From the cell containing the given text, extract its center point as (x, y) coordinate. 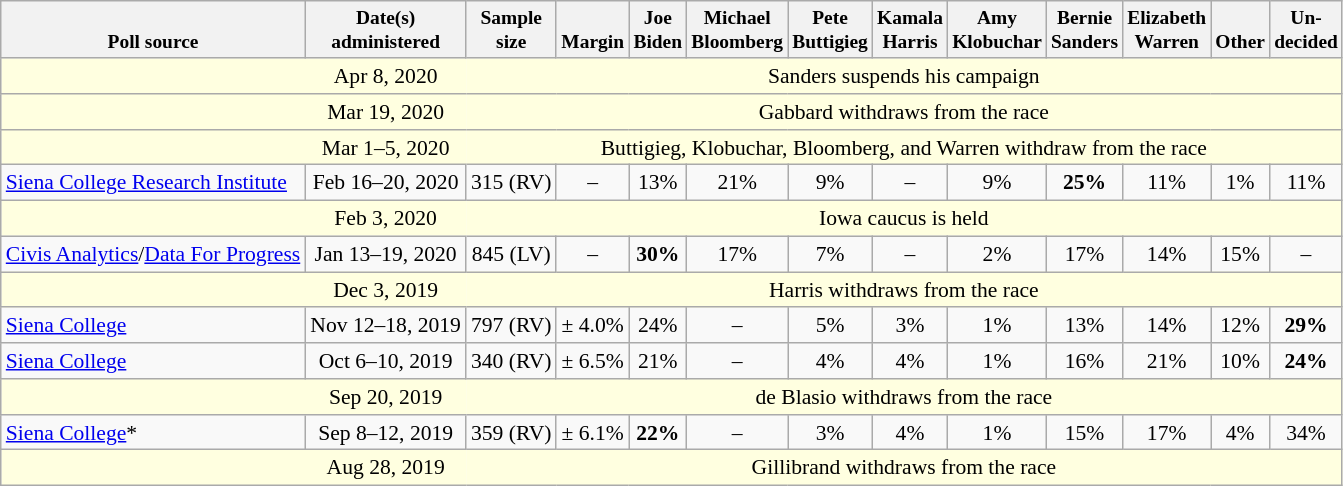
Harris withdraws from the race (904, 290)
Mar 19, 2020 (386, 112)
Civis Analytics/Data For Progress (154, 254)
Gabbard withdraws from the race (904, 112)
10% (1240, 361)
JoeBiden (658, 30)
845 (LV) (512, 254)
Dec 3, 2019 (386, 290)
29% (1306, 326)
16% (1084, 361)
Un-decided (1306, 30)
Gillibrand withdraws from the race (904, 468)
315 (RV) (512, 183)
5% (830, 326)
359 (RV) (512, 433)
Aug 28, 2019 (386, 468)
Other (1240, 30)
Siena College Research Institute (154, 183)
BernieSanders (1084, 30)
Jan 13–19, 2020 (386, 254)
PeteButtigieg (830, 30)
25% (1084, 183)
AmyKlobuchar (998, 30)
22% (658, 433)
± 4.0% (592, 326)
Iowa caucus is held (904, 219)
Apr 8, 2020 (386, 76)
Sanders suspends his campaign (904, 76)
Margin (592, 30)
2% (998, 254)
Oct 6–10, 2019 (386, 361)
ElizabethWarren (1167, 30)
de Blasio withdraws from the race (904, 397)
± 6.1% (592, 433)
Date(s)administered (386, 30)
Nov 12–18, 2019 (386, 326)
Sep 8–12, 2019 (386, 433)
Samplesize (512, 30)
± 6.5% (592, 361)
Buttigieg, Klobuchar, Bloomberg, and Warren withdraw from the race (904, 148)
Siena College* (154, 433)
7% (830, 254)
30% (658, 254)
Feb 16–20, 2020 (386, 183)
34% (1306, 433)
Feb 3, 2020 (386, 219)
340 (RV) (512, 361)
Sep 20, 2019 (386, 397)
797 (RV) (512, 326)
MichaelBloomberg (738, 30)
Mar 1–5, 2020 (386, 148)
KamalaHarris (910, 30)
Poll source (154, 30)
12% (1240, 326)
